Scan for the cell matching the given text and deliver its (x, y) coordinate at center. 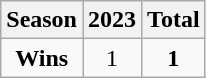
Season (42, 20)
Total (174, 20)
Wins (42, 58)
2023 (112, 20)
